Scan for the cell matching the given text and deliver its (x, y) coordinate at center. 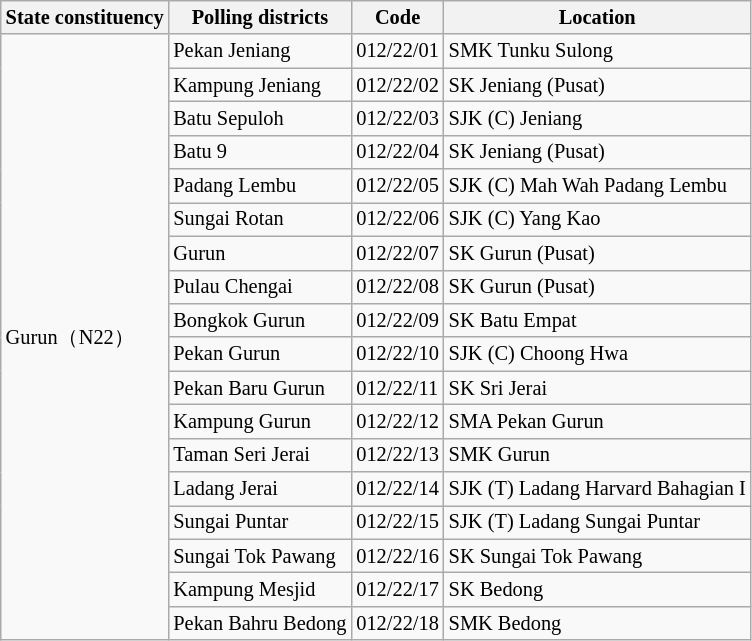
Code (397, 17)
012/22/05 (397, 186)
012/22/17 (397, 589)
Pulau Chengai (260, 287)
SK Batu Empat (598, 320)
012/22/08 (397, 287)
Padang Lembu (260, 186)
Batu Sepuloh (260, 118)
Pekan Bahru Bedong (260, 623)
Location (598, 17)
Sungai Puntar (260, 522)
012/22/06 (397, 219)
Kampung Gurun (260, 421)
012/22/14 (397, 489)
Kampung Mesjid (260, 589)
SJK (C) Choong Hwa (598, 354)
012/22/16 (397, 556)
Ladang Jerai (260, 489)
SK Bedong (598, 589)
SJK (T) Ladang Sungai Puntar (598, 522)
SMA Pekan Gurun (598, 421)
Sungai Rotan (260, 219)
012/22/18 (397, 623)
Pekan Gurun (260, 354)
012/22/15 (397, 522)
012/22/04 (397, 152)
SJK (C) Jeniang (598, 118)
012/22/13 (397, 455)
SJK (C) Mah Wah Padang Lembu (598, 186)
SK Sungai Tok Pawang (598, 556)
012/22/02 (397, 85)
012/22/09 (397, 320)
012/22/12 (397, 421)
Polling districts (260, 17)
Gurun（N22） (85, 337)
012/22/03 (397, 118)
Pekan Jeniang (260, 51)
Pekan Baru Gurun (260, 388)
SMK Tunku Sulong (598, 51)
Batu 9 (260, 152)
012/22/10 (397, 354)
Kampung Jeniang (260, 85)
SK Sri Jerai (598, 388)
012/22/07 (397, 253)
SJK (C) Yang Kao (598, 219)
SMK Bedong (598, 623)
SJK (T) Ladang Harvard Bahagian I (598, 489)
012/22/11 (397, 388)
SMK Gurun (598, 455)
012/22/01 (397, 51)
Bongkok Gurun (260, 320)
Taman Seri Jerai (260, 455)
Sungai Tok Pawang (260, 556)
Gurun (260, 253)
State constituency (85, 17)
